Return [X, Y] of the center of cell containing provided text 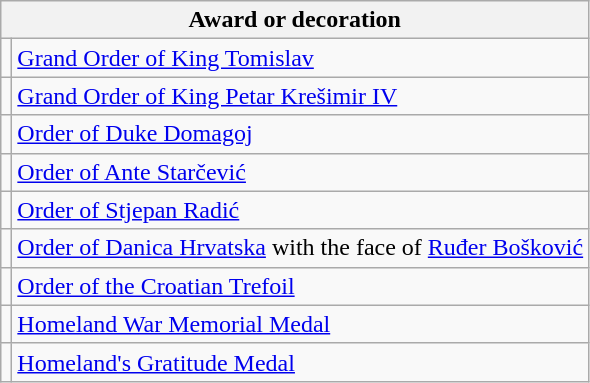
Grand Order of King Tomislav [300, 58]
Order of Ante Starčević [300, 172]
Award or decoration [295, 20]
Order of Duke Domagoj [300, 134]
Homeland War Memorial Medal [300, 324]
Order of Danica Hrvatska with the face of Ruđer Bošković [300, 248]
Grand Order of King Petar Krešimir IV [300, 96]
Order of Stjepan Radić [300, 210]
Homeland's Gratitude Medal [300, 362]
Order of the Croatian Trefoil [300, 286]
